Locate the cell with the specified text and output its (X, Y) center coordinate. 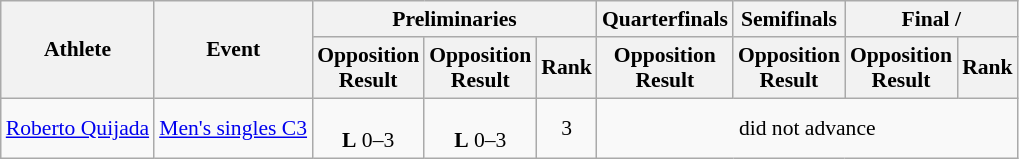
Semifinals (789, 19)
Roberto Quijada (78, 128)
Preliminaries (454, 19)
Men's singles C3 (233, 128)
Event (233, 50)
3 (566, 128)
Quarterfinals (665, 19)
did not advance (808, 128)
Athlete (78, 50)
Final / (932, 19)
